Detect which cell encompasses the target text, then output its [x, y] center coordinate. 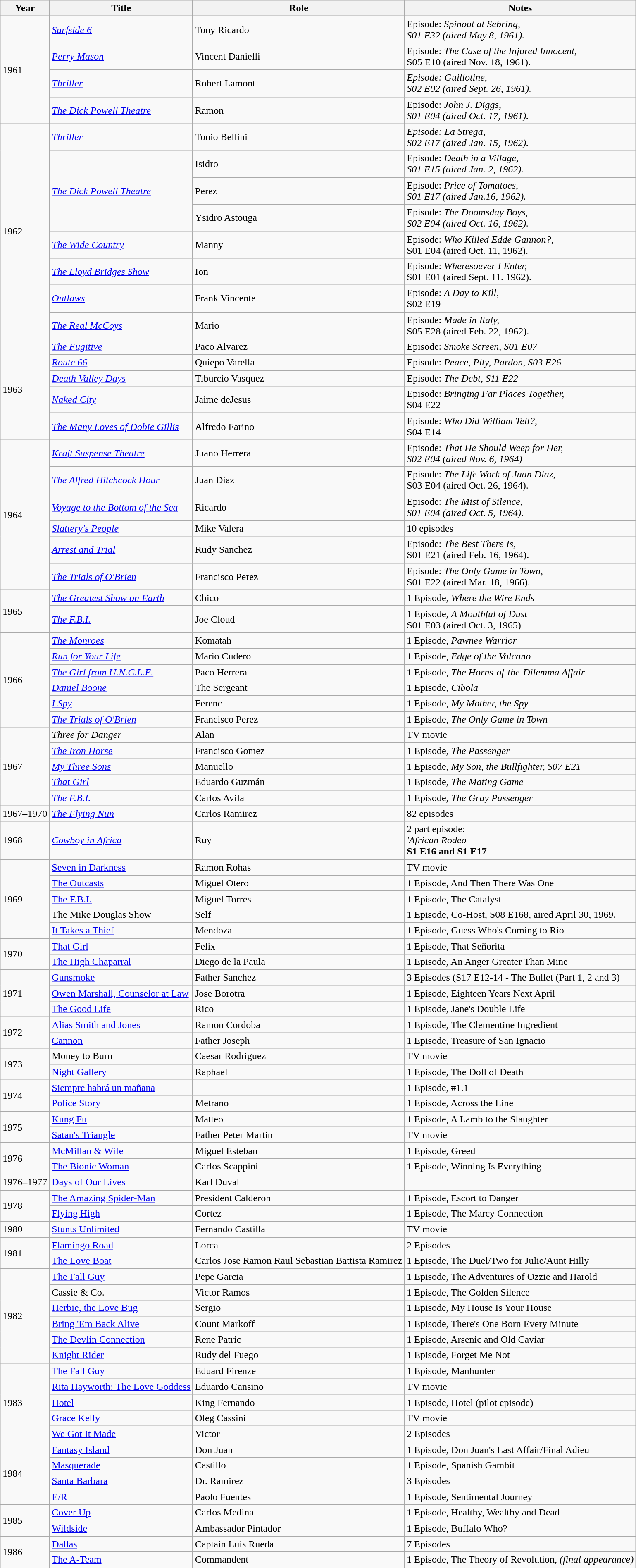
Manny [298, 245]
The Many Loves of Dobie Gillis [121, 427]
Isidro [298, 164]
Episode: Death in a Village,S01 E15 (aired Jan. 2, 1962). [520, 164]
Alfredo Farino [298, 427]
Owen Marshall, Counselor at Law [121, 993]
Run for Your Life [121, 656]
Stunts Unlimited [121, 1229]
Lorca [298, 1245]
Jose Borotra [298, 993]
Oleg Cassini [298, 1418]
Frank Vincente [298, 298]
3 Episodes (S17 E12-14 - The Bullet (Part 1, 2 and 3) [520, 978]
1 Episode, The Clementine Ingredient [520, 1025]
Perry Mason [121, 56]
The Monroes [121, 640]
The Fugitive [121, 347]
The Love Boat [121, 1261]
Diego de la Paula [298, 962]
The Greatest Show on Earth [121, 598]
Night Gallery [121, 1072]
1 Episode, Healthy, Wealthy and Dead [520, 1513]
Episode: The Debt, S11 E22 [520, 378]
Dr. Ramirez [298, 1481]
Chico [298, 598]
Satan's Triangle [121, 1135]
Cortez [298, 1214]
The Alfred Hitchcock Hour [121, 480]
1 Episode, Across the Line [520, 1103]
Cowboy in Africa [121, 840]
Days of Our Lives [121, 1182]
Tony Ricardo [298, 30]
Dallas [121, 1544]
The A-Team [121, 1560]
Fantasy Island [121, 1450]
1 Episode, Manhunter [520, 1371]
Mario Cudero [298, 656]
McMillan & Wife [121, 1150]
Perez [298, 191]
Carlos Jose Ramon Raul Sebastian Battista Ramirez [298, 1261]
The Iron Horse [121, 751]
1 Episode, Jane's Double Life [520, 1009]
Episode: That He Should Weep for Her,S02 E04 (aired Nov. 6, 1964) [520, 453]
1 Episode, There's One Born Every Minute [520, 1324]
Surfside 6 [121, 30]
1 Episode, The Passenger [520, 751]
Paco Herrera [298, 672]
1 Episode, Cibola [520, 688]
1966 [25, 680]
Flying High [121, 1214]
Joe Cloud [298, 619]
1986 [25, 1552]
1969 [25, 899]
1975 [25, 1127]
Santa Barbara [121, 1481]
Self [298, 914]
Slattery's People [121, 528]
Rudy Sanchez [298, 550]
Francisco Gomez [298, 751]
1968 [25, 840]
Matteo [298, 1119]
Miguel Otero [298, 883]
Episode: The Doomsday Boys,S02 E04 (aired Oct. 16, 1962). [520, 217]
The Wide Country [121, 245]
1973 [25, 1064]
Cassie & Co. [121, 1292]
1980 [25, 1229]
The Lloyd Bridges Show [121, 271]
Episode: Who Killed Edde Gannon?,S01 E04 (aired Oct. 11, 1962). [520, 245]
President Calderon [298, 1198]
1 Episode, Buffalo Who? [520, 1528]
Episode: John J. Diggs,S01 E04 (aired Oct. 17, 1961). [520, 110]
1 Episode, My Son, the Bullfighter, S07 E21 [520, 766]
1978 [25, 1205]
1965 [25, 611]
Episode: The Only Game in Town,S01 E22 (aired Mar. 18, 1966). [520, 576]
Episode: The Life Work of Juan Diaz,S03 E04 (aired Oct. 26, 1964). [520, 480]
Jaime deJesus [298, 399]
1 Episode, The Duel/Two for Julie/Aunt Hilly [520, 1261]
Carlos Ramirez [298, 814]
Vincent Danielli [298, 56]
3 Episodes [520, 1481]
Don Juan [298, 1450]
Ferenc [298, 704]
E/R [121, 1497]
Father Peter Martin [298, 1135]
Sergio [298, 1308]
1985 [25, 1520]
Herbie, the Love Bug [121, 1308]
1967–1970 [25, 814]
Alan [298, 735]
Mike Valera [298, 528]
The Real McCoys [121, 325]
1 Episode, That Señorita [520, 946]
Outlaws [121, 298]
Episode: The Best There Is,S01 E21 (aired Feb. 16, 1964). [520, 550]
Knight Rider [121, 1355]
Juano Herrera [298, 453]
1 Episode, Eighteen Years Next April [520, 993]
Karl Duval [298, 1182]
Raphael [298, 1072]
The Good Life [121, 1009]
Carlos Medina [298, 1513]
Episode: Spinout at Sebring,S01 E32 (aired May 8, 1961). [520, 30]
1 Episode, The Doll of Death [520, 1072]
1 Episode, Edge of the Volcano [520, 656]
1 Episode, A Mouthful of DustS01 E03 (aired Oct. 3, 1965) [520, 619]
Rita Hayworth: The Love Goddess [121, 1387]
Miguel Esteban [298, 1150]
Ramon Rohas [298, 867]
Episode: Who Did William Tell?,S04 E14 [520, 427]
Episode: Price of Tomatoes,S01 E17 (aired Jan.16, 1962). [520, 191]
Paolo Fuentes [298, 1497]
The Flying Nun [121, 814]
1976 [25, 1158]
Naked City [121, 399]
Episode: Made in Italy,S05 E28 (aired Feb. 22, 1962). [520, 325]
1 Episode, #1.1 [520, 1088]
1 Episode, The Adventures of Ozzie and Harold [520, 1277]
Alias Smith and Jones [121, 1025]
1961 [25, 70]
My Three Sons [121, 766]
Route 66 [121, 363]
The Mike Douglas Show [121, 914]
1981 [25, 1253]
1 Episode, Spanish Gambit [520, 1465]
Episode: La Strega,S02 E17 (aired Jan. 15, 1962). [520, 137]
The Outcasts [121, 883]
1976–1977 [25, 1182]
Role [298, 8]
Tiburcio Vasquez [298, 378]
Arrest and Trial [121, 550]
Rudy del Fuego [298, 1355]
Father Sanchez [298, 978]
Tonio Bellini [298, 137]
The Amazing Spider-Man [121, 1198]
1 Episode, My Mother, the Spy [520, 704]
1963 [25, 389]
Bring 'Em Back Alive [121, 1324]
1 Episode, Co-Host, S08 E168, aired April 30, 1969. [520, 914]
The Bionic Woman [121, 1166]
The Devlin Connection [121, 1339]
Notes [520, 8]
Siempre habrá un mañana [121, 1088]
Wildside [121, 1528]
Episode: Wheresoever I Enter,S01 E01 (aired Sept. 11. 1962). [520, 271]
Flamingo Road [121, 1245]
Count Markoff [298, 1324]
1 Episode, The Mating Game [520, 782]
Fernando Castilla [298, 1229]
1 Episode, A Lamb to the Slaughter [520, 1119]
Episode: Peace, Pity, Pardon, S03 E26 [520, 363]
Ion [298, 271]
Voyage to the Bottom of the Sea [121, 507]
Rene Patric [298, 1339]
Manuello [298, 766]
Episode: Smoke Screen, S01 E07 [520, 347]
1 Episode, Winning Is Everything [520, 1166]
1 Episode, Pawnee Warrior [520, 640]
1974 [25, 1095]
1 Episode, Treasure of San Ignacio [520, 1041]
Paco Alvarez [298, 347]
Carlos Scappini [298, 1166]
1967 [25, 766]
Mario [298, 325]
2 part episode:'African RodeoS1 E16 and S1 E17 [520, 840]
1962 [25, 231]
1 Episode, The Marcy Connection [520, 1214]
1 Episode, Forget Me Not [520, 1355]
Episode: A Day to Kill,S02 E19 [520, 298]
Masquerade [121, 1465]
Kraft Suspense Theatre [121, 453]
1 Episode, My House Is Your House [520, 1308]
It Takes a Thief [121, 930]
Miguel Torres [298, 899]
1 Episode, Don Juan's Last Affair/Final Adieu [520, 1450]
Grace Kelly [121, 1418]
82 episodes [520, 814]
Ricardo [298, 507]
1 Episode, Arsenic and Old Caviar [520, 1339]
Daniel Boone [121, 688]
Kung Fu [121, 1119]
Castillo [298, 1465]
We Got It Made [121, 1434]
Three for Danger [121, 735]
The Girl from U.N.C.L.E. [121, 672]
1 Episode, And Then There Was One [520, 883]
Ramon Cordoba [298, 1025]
Komatah [298, 640]
Eduardo Guzmán [298, 782]
Quiepo Varella [298, 363]
1972 [25, 1033]
Seven in Darkness [121, 867]
Robert Lamont [298, 84]
I Spy [121, 704]
Death Valley Days [121, 378]
Ysidro Astouga [298, 217]
Caesar Rodriguez [298, 1056]
Episode: The Mist of Silence,S01 E04 (aired Oct. 5, 1964). [520, 507]
Captain Luis Rueda [298, 1544]
Title [121, 8]
1 Episode, Guess Who's Coming to Rio [520, 930]
1983 [25, 1402]
Hotel [121, 1402]
Ramon [298, 110]
Victor Ramos [298, 1292]
Episode: The Case of the Injured Innocent,S05 E10 (aired Nov. 18, 1961). [520, 56]
Father Joseph [298, 1041]
Commandent [298, 1560]
1964 [25, 515]
10 episodes [520, 528]
Pepe Garcia [298, 1277]
Victor [298, 1434]
7 Episodes [520, 1544]
1 Episode, Escort to Danger [520, 1198]
1 Episode, Hotel (pilot episode) [520, 1402]
1 Episode, The Only Game in Town [520, 719]
Rico [298, 1009]
Cannon [121, 1041]
The Sergeant [298, 688]
Eduard Firenze [298, 1371]
Ambassador Pintador [298, 1528]
1 Episode, The Golden Silence [520, 1292]
Juan Diaz [298, 480]
King Fernando [298, 1402]
Gunsmoke [121, 978]
1970 [25, 954]
1 Episode, The Horns-of-the-Dilemma Affair [520, 672]
1 Episode, Sentimental Journey [520, 1497]
Episode: Guillotine,S02 E02 (aired Sept. 26, 1961). [520, 84]
Year [25, 8]
The High Chaparral [121, 962]
1 Episode, The Gray Passenger [520, 798]
1982 [25, 1316]
Carlos Avila [298, 798]
Eduardo Cansino [298, 1387]
Mendoza [298, 930]
Ruy [298, 840]
Money to Burn [121, 1056]
1 Episode, The Catalyst [520, 899]
Felix [298, 946]
Cover Up [121, 1513]
1 Episode, The Theory of Revolution, (final appearance) [520, 1560]
1 Episode, An Anger Greater Than Mine [520, 962]
1971 [25, 993]
1 Episode, Where the Wire Ends [520, 598]
Police Story [121, 1103]
Metrano [298, 1103]
Episode: Bringing Far Places Together,S04 E22 [520, 399]
1984 [25, 1473]
1 Episode, Greed [520, 1150]
